Extract the (x, y) coordinate from the center of the cell holding the provided text.  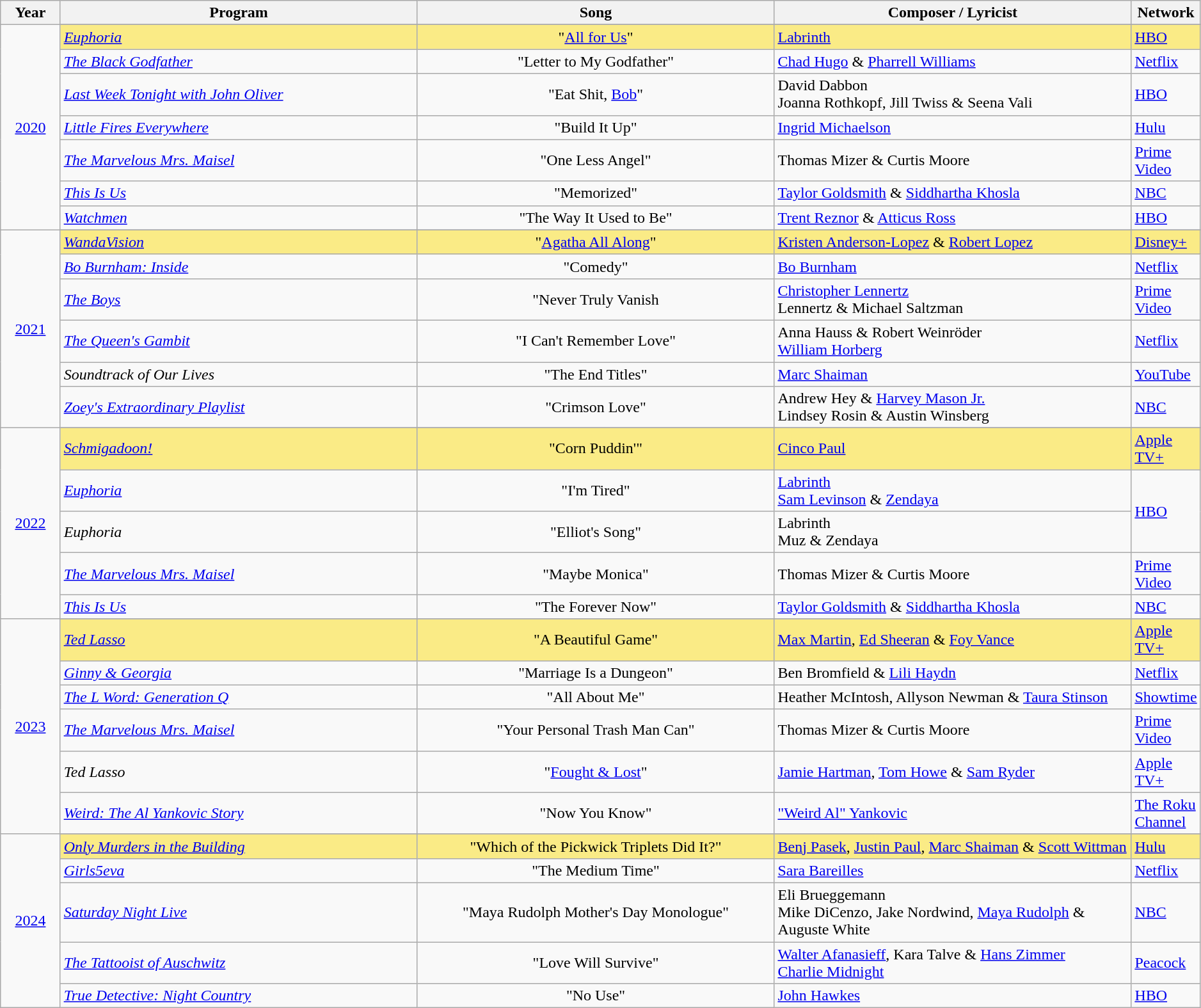
Girls5eva (239, 870)
2024 (31, 920)
"The Medium Time" (596, 870)
"Love Will Survive" (596, 963)
"Maya Rudolph Mother's Day Monologue" (596, 912)
2023 (31, 726)
Showtime (1166, 697)
"Build It Up" (596, 127)
Labrinth (953, 37)
John Hawkes (953, 996)
"Elliot's Song" (596, 532)
Labrinth Muz & Zendaya (953, 532)
Program (239, 13)
Chad Hugo & Pharrell Williams (953, 61)
Peacock (1166, 963)
"The End Titles" (596, 374)
"Corn Puddin'" (596, 449)
Max Martin, Ed Sheeran & Foy Vance (953, 640)
The L Word: Generation Q (239, 697)
Song (596, 13)
Ben Bromfield & Lili Haydn (953, 673)
The Roku Channel (1166, 813)
"The Way It Used to Be" (596, 218)
Sara Bareilles (953, 870)
Bo Burnham: Inside (239, 266)
"Memorized" (596, 193)
Kristen Anderson-Lopez & Robert Lopez (953, 242)
"Crimson Love" (596, 407)
YouTube (1166, 374)
Network (1166, 13)
Benj Pasek, Justin Paul, Marc Shaiman & Scott Wittman (953, 846)
Composer / Lyricist (953, 13)
The Queen's Gambit (239, 340)
Year (31, 13)
"Now You Know" (596, 813)
"I'm Tired" (596, 490)
Eli Brueggemann Mike DiCenzo, Jake Nordwind, Maya Rudolph & Auguste White (953, 912)
Trent Reznor & Atticus Ross (953, 218)
Walter Afanasieff, Kara Talve & Hans Zimmer Charlie Midnight (953, 963)
Soundtrack of Our Lives (239, 374)
"Letter to My Godfather" (596, 61)
Schmigadoon! (239, 449)
"Comedy" (596, 266)
Jamie Hartman, Tom Howe & Sam Ryder (953, 772)
"All for Us" (596, 37)
Ginny & Georgia (239, 673)
Disney+ (1166, 242)
2022 (31, 524)
The Black Godfather (239, 61)
Saturday Night Live (239, 912)
Marc Shaiman (953, 374)
Anna Hauss & Robert Weinröder William Horberg (953, 340)
Ingrid Michaelson (953, 127)
The Tattooist of Auschwitz (239, 963)
Watchmen (239, 218)
"Which of the Pickwick Triplets Did It?" (596, 846)
David Dabbon Joanna Rothkopf, Jill Twiss & Seena Vali (953, 95)
"No Use" (596, 996)
Weird: The Al Yankovic Story (239, 813)
"Maybe Monica" (596, 573)
"Fought & Lost" (596, 772)
"One Less Angel" (596, 160)
Heather McIntosh, Allyson Newman & Taura Stinson (953, 697)
Little Fires Everywhere (239, 127)
"Marriage Is a Dungeon" (596, 673)
"Agatha All Along" (596, 242)
Bo Burnham (953, 266)
"The Forever Now" (596, 607)
Labrinth Sam Levinson & Zendaya (953, 490)
The Boys (239, 300)
Zoey's Extraordinary Playlist (239, 407)
"All About Me" (596, 697)
"Never Truly Vanish (596, 300)
"A Beautiful Game" (596, 640)
"Your Personal Trash Man Can" (596, 730)
True Detective: Night Country (239, 996)
Andrew Hey & Harvey Mason Jr. Lindsey Rosin & Austin Winsberg (953, 407)
Christopher Lennertz Lennertz & Michael Saltzman (953, 300)
Cinco Paul (953, 449)
WandaVision (239, 242)
Last Week Tonight with John Oliver (239, 95)
2020 (31, 127)
"Eat Shit, Bob" (596, 95)
2021 (31, 329)
"Weird Al" Yankovic (953, 813)
"I Can't Remember Love" (596, 340)
Only Murders in the Building (239, 846)
